Locate the cell with the specified text and output its (X, Y) center coordinate. 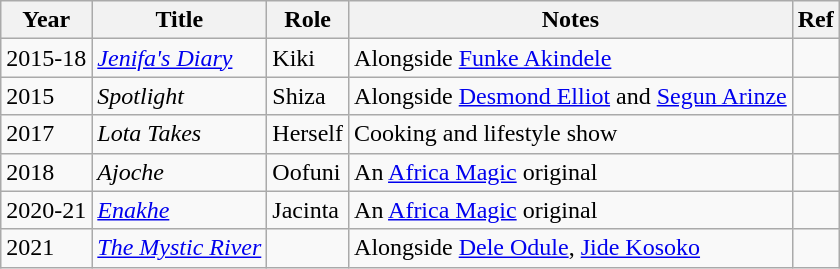
Shiza (308, 96)
2015-18 (46, 58)
2015 (46, 96)
Title (180, 20)
Oofuni (308, 172)
The Mystic River (180, 248)
Ref (816, 20)
2021 (46, 248)
Alongside Funke Akindele (571, 58)
Lota Takes (180, 134)
Ajoche (180, 172)
2020-21 (46, 210)
Year (46, 20)
Herself (308, 134)
Alongside Dele Odule, Jide Kosoko (571, 248)
Enakhe (180, 210)
2018 (46, 172)
Role (308, 20)
Kiki (308, 58)
Alongside Desmond Elliot and Segun Arinze (571, 96)
Notes (571, 20)
Cooking and lifestyle show (571, 134)
2017 (46, 134)
Jacinta (308, 210)
Spotlight (180, 96)
Jenifa's Diary (180, 58)
